Return (x, y) of the center of cell containing provided text 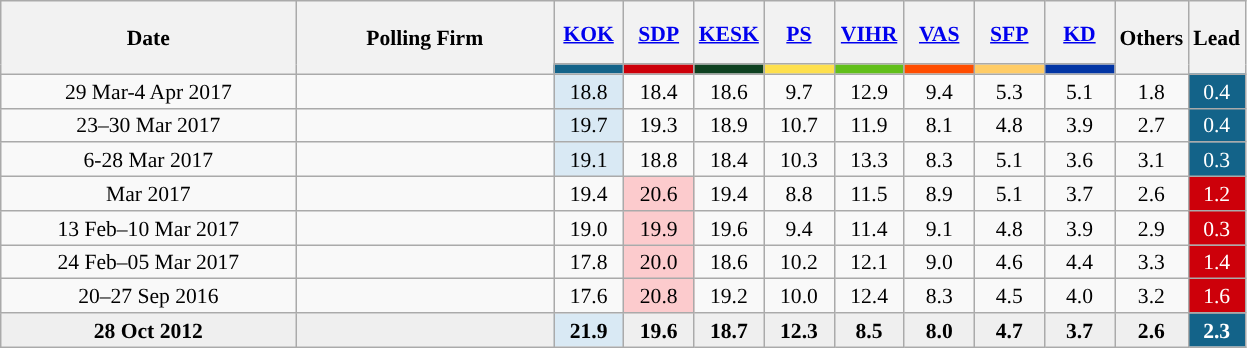
Date (148, 38)
20.0 (659, 262)
2.3 (1216, 330)
3.1 (1151, 160)
KESK (729, 32)
18.9 (729, 125)
8.9 (939, 194)
20–27 Sep 2016 (148, 296)
19.3 (659, 125)
PS (799, 32)
SFP (1009, 32)
Others (1151, 38)
19.0 (589, 228)
12.1 (869, 262)
11.4 (869, 228)
24 Feb–05 Mar 2017 (148, 262)
VAS (939, 32)
23–30 Mar 2017 (148, 125)
11.5 (869, 194)
19.9 (659, 228)
17.8 (589, 262)
29 Mar-4 Apr 2017 (148, 91)
10.2 (799, 262)
19.2 (729, 296)
8.5 (869, 330)
10.0 (799, 296)
8.8 (799, 194)
1.2 (1216, 194)
19.7 (589, 125)
3.2 (1151, 296)
20.8 (659, 296)
3.3 (1151, 262)
5.3 (1009, 91)
12.9 (869, 91)
8.0 (939, 330)
4.5 (1009, 296)
19.1 (589, 160)
28 Oct 2012 (148, 330)
12.3 (799, 330)
VIHR (869, 32)
10.7 (799, 125)
13.3 (869, 160)
6-28 Mar 2017 (148, 160)
4.0 (1079, 296)
12.4 (869, 296)
9.0 (939, 262)
13 Feb–10 Mar 2017 (148, 228)
1.8 (1151, 91)
1.6 (1216, 296)
SDP (659, 32)
Polling Firm (425, 38)
KOK (589, 32)
1.4 (1216, 262)
2.7 (1151, 125)
18.7 (729, 330)
4.7 (1009, 330)
9.1 (939, 228)
21.9 (589, 330)
4.4 (1079, 262)
KD (1079, 32)
8.1 (939, 125)
3.6 (1079, 160)
Mar 2017 (148, 194)
20.6 (659, 194)
Lead (1216, 38)
4.6 (1009, 262)
9.7 (799, 91)
11.9 (869, 125)
17.6 (589, 296)
10.3 (799, 160)
2.9 (1151, 228)
